Identify which cell holds the provided text, then report its (X, Y) central coordinate. 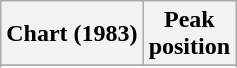
Chart (1983) (72, 34)
Peakposition (189, 34)
